Return the [X, Y] coordinate for the center point of the cell that contains the specified text.  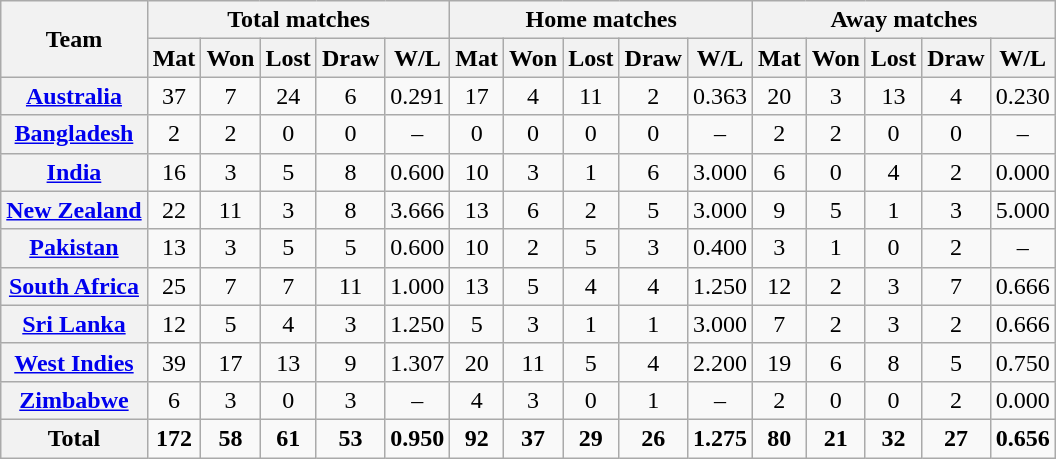
3.666 [418, 210]
1.307 [418, 362]
39 [174, 362]
0.950 [418, 438]
Team [74, 39]
Home matches [602, 20]
0.291 [418, 96]
0.656 [1022, 438]
26 [653, 438]
29 [591, 438]
Total [74, 438]
80 [780, 438]
Pakistan [74, 248]
61 [288, 438]
Away matches [904, 20]
New Zealand [74, 210]
58 [230, 438]
South Africa [74, 286]
21 [836, 438]
0.750 [1022, 362]
West Indies [74, 362]
25 [174, 286]
1.275 [720, 438]
53 [350, 438]
5.000 [1022, 210]
16 [174, 172]
0.400 [720, 248]
32 [893, 438]
172 [174, 438]
24 [288, 96]
27 [956, 438]
Bangladesh [74, 134]
0.230 [1022, 96]
92 [477, 438]
1.000 [418, 286]
2.200 [720, 362]
Sri Lanka [74, 324]
Zimbabwe [74, 400]
Total matches [298, 20]
Australia [74, 96]
0.363 [720, 96]
22 [174, 210]
India [74, 172]
19 [780, 362]
